Return the (X, Y) coordinate for the center point of the cell that contains the specified text.  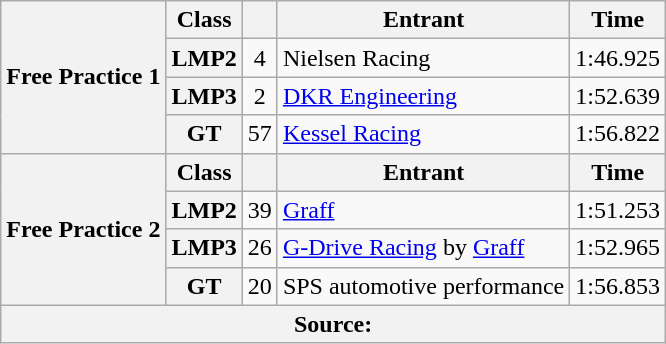
G-Drive Racing by Graff (423, 248)
39 (260, 210)
4 (260, 58)
Graff (423, 210)
1:46.925 (618, 58)
1:51.253 (618, 210)
1:52.965 (618, 248)
DKR Engineering (423, 96)
20 (260, 286)
Free Practice 2 (84, 229)
1:52.639 (618, 96)
57 (260, 134)
1:56.853 (618, 286)
Source: (334, 324)
26 (260, 248)
2 (260, 96)
1:56.822 (618, 134)
Nielsen Racing (423, 58)
Kessel Racing (423, 134)
SPS automotive performance (423, 286)
Free Practice 1 (84, 77)
